From the cell containing the given text, extract its center point as [X, Y] coordinate. 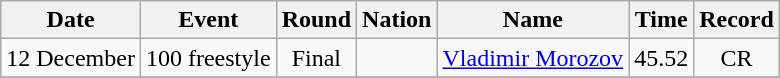
Name [533, 20]
Record [737, 20]
CR [737, 58]
Event [208, 20]
12 December [71, 58]
Final [316, 58]
Date [71, 20]
Nation [397, 20]
100 freestyle [208, 58]
45.52 [662, 58]
Time [662, 20]
Vladimir Morozov [533, 58]
Round [316, 20]
